For the text-containing cell, return its midpoint in (x, y) coordinate format. 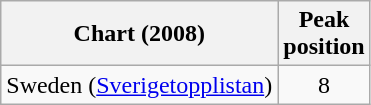
Sweden (Sverigetopplistan) (140, 85)
Chart (2008) (140, 34)
Peakposition (324, 34)
8 (324, 85)
